Extract the [x, y] coordinate from the center of the cell holding the provided text.  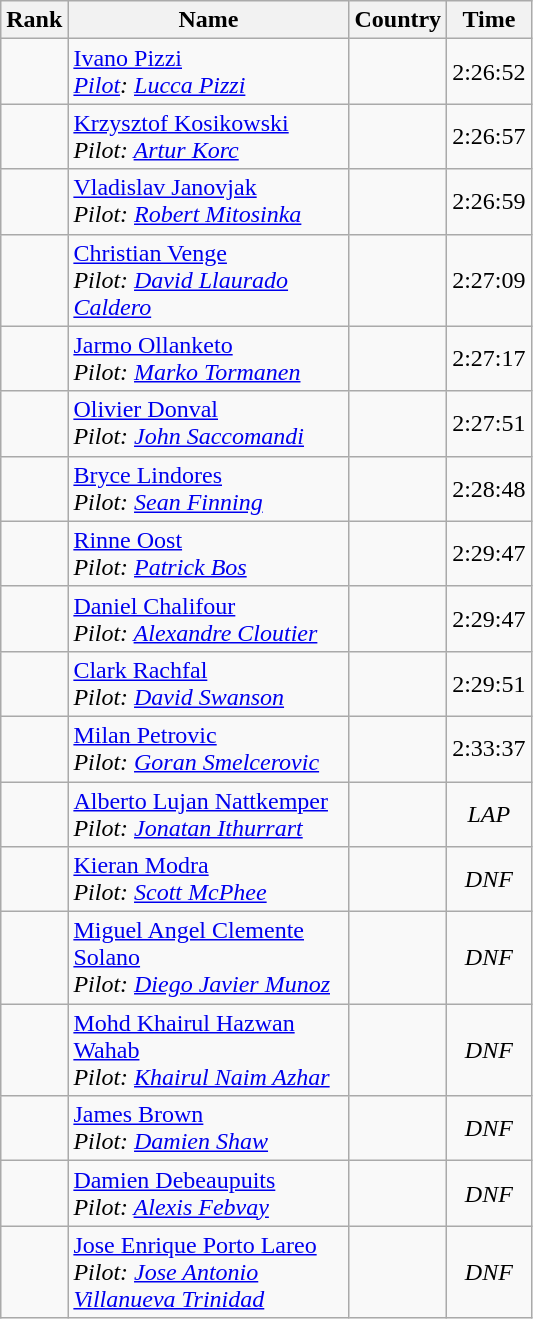
Jose Enrique Porto LareoPilot: Jose Antonio Villanueva Trinidad [208, 1272]
Rank [34, 20]
Rinne OostPilot: Patrick Bos [208, 554]
2:29:51 [489, 684]
Bryce LindoresPilot: Sean Finning [208, 488]
2:26:59 [489, 202]
Christian VengePilot: David Llaurado Caldero [208, 280]
Alberto Lujan NattkemperPilot: Jonatan Ithurrart [208, 814]
Olivier DonvalPilot: John Saccomandi [208, 424]
Miguel Angel Clemente SolanoPilot: Diego Javier Munoz [208, 958]
Vladislav JanovjakPilot: Robert Mitosinka [208, 202]
Time [489, 20]
2:33:37 [489, 748]
Name [208, 20]
Mohd Khairul Hazwan WahabPilot: Khairul Naim Azhar [208, 1050]
Jarmo OllanketoPilot: Marko Tormanen [208, 358]
2:27:51 [489, 424]
2:27:17 [489, 358]
Damien DebeaupuitsPilot: Alexis Febvay [208, 1194]
2:27:09 [489, 280]
Country [398, 20]
2:26:57 [489, 136]
Clark RachfalPilot: David Swanson [208, 684]
James BrownPilot: Damien Shaw [208, 1128]
Milan PetrovicPilot: Goran Smelcerovic [208, 748]
Krzysztof KosikowskiPilot: Artur Korc [208, 136]
2:28:48 [489, 488]
Kieran ModraPilot: Scott McPhee [208, 880]
LAP [489, 814]
Daniel ChalifourPilot: Alexandre Cloutier [208, 618]
2:26:52 [489, 72]
Ivano PizziPilot: Lucca Pizzi [208, 72]
